Scan for the cell matching the given text and deliver its (x, y) coordinate at center. 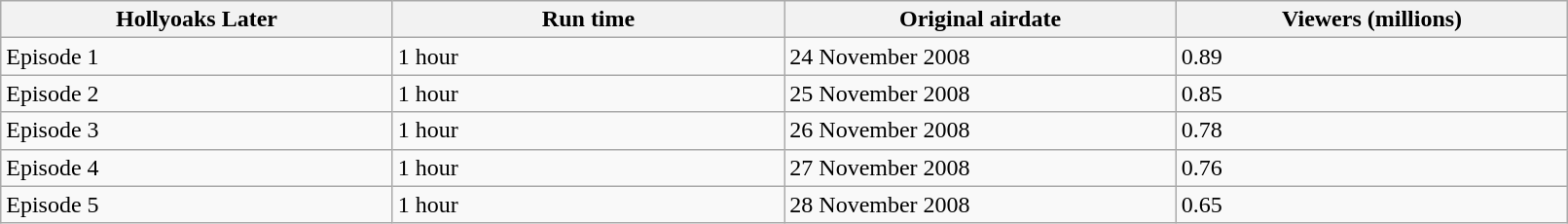
27 November 2008 (981, 168)
Episode 2 (197, 93)
26 November 2008 (981, 131)
0.65 (1372, 205)
Episode 4 (197, 168)
0.89 (1372, 56)
Viewers (millions) (1372, 19)
0.76 (1372, 168)
Run time (588, 19)
Episode 5 (197, 205)
0.85 (1372, 93)
Original airdate (981, 19)
25 November 2008 (981, 93)
0.78 (1372, 131)
Episode 3 (197, 131)
28 November 2008 (981, 205)
24 November 2008 (981, 56)
Hollyoaks Later (197, 19)
Episode 1 (197, 56)
